Pinpoint the cell where the given text exists, returning its (x, y) midpoint coordinate. 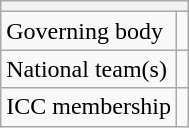
National team(s) (89, 69)
ICC membership (89, 107)
Governing body (89, 31)
